Scan for the cell matching the given text and deliver its [x, y] coordinate at center. 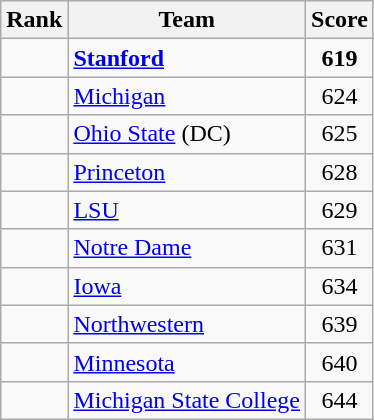
Score [340, 20]
Rank [34, 20]
631 [340, 248]
Ohio State (DC) [187, 134]
Iowa [187, 286]
Minnesota [187, 362]
640 [340, 362]
Northwestern [187, 324]
LSU [187, 210]
624 [340, 96]
Princeton [187, 172]
Team [187, 20]
Stanford [187, 58]
629 [340, 210]
625 [340, 134]
Michigan [187, 96]
628 [340, 172]
619 [340, 58]
Notre Dame [187, 248]
634 [340, 286]
Michigan State College [187, 400]
639 [340, 324]
644 [340, 400]
